Locate the cell with the specified text and output its [x, y] center coordinate. 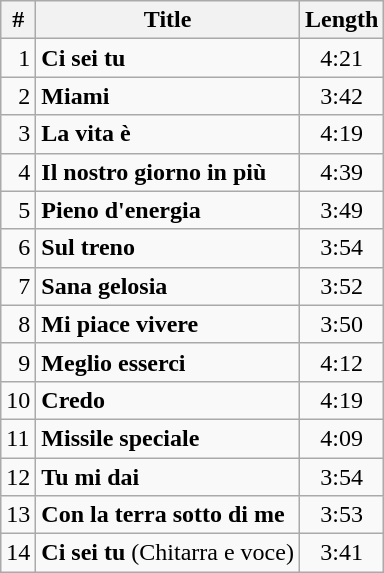
1 [18, 58]
Ci sei tu [168, 58]
4:39 [341, 172]
Sana gelosia [168, 286]
Title [168, 20]
5 [18, 210]
3:52 [341, 286]
Length [341, 20]
Mi piace vivere [168, 324]
4 [18, 172]
Meglio esserci [168, 362]
2 [18, 96]
10 [18, 400]
3:42 [341, 96]
3:49 [341, 210]
11 [18, 438]
8 [18, 324]
14 [18, 553]
4:09 [341, 438]
3:53 [341, 515]
3:41 [341, 553]
9 [18, 362]
Credo [168, 400]
Pieno d'energia [168, 210]
Miami [168, 96]
La vita è [168, 134]
Il nostro giorno in più [168, 172]
Ci sei tu (Chitarra e voce) [168, 553]
3 [18, 134]
7 [18, 286]
Con la terra sotto di me [168, 515]
13 [18, 515]
4:12 [341, 362]
6 [18, 248]
Missile speciale [168, 438]
Tu mi dai [168, 477]
12 [18, 477]
3:50 [341, 324]
Sul treno [168, 248]
4:21 [341, 58]
# [18, 20]
